Pinpoint the cell where the given text exists, returning its (x, y) midpoint coordinate. 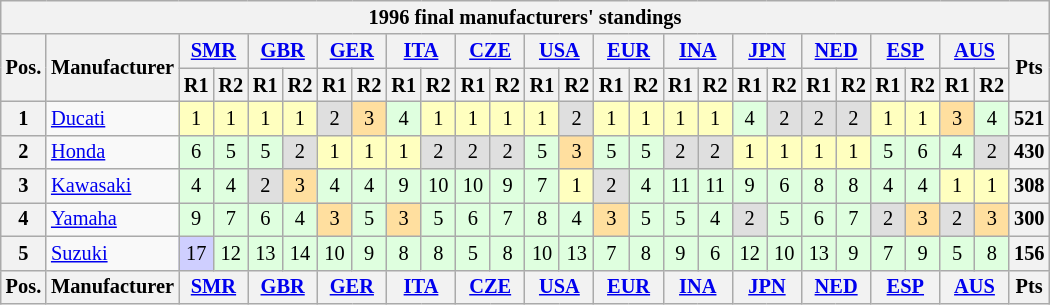
430 (1029, 152)
Suzuki (112, 253)
Ducati (112, 118)
17 (196, 253)
308 (1029, 186)
156 (1029, 253)
1996 final manufacturers' standings (526, 17)
Kawasaki (112, 186)
Honda (112, 152)
521 (1029, 118)
14 (300, 253)
300 (1029, 219)
Yamaha (112, 219)
